Locate the cell with the specified text and output its [x, y] center coordinate. 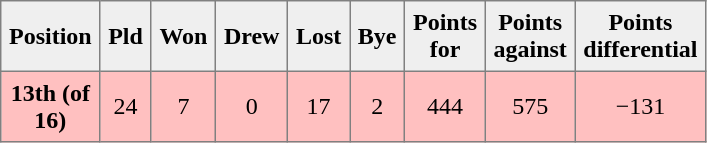
Points differential [640, 36]
Drew [252, 36]
Points against [530, 36]
444 [446, 106]
13th (of 16) [50, 106]
Position [50, 36]
Bye [378, 36]
7 [184, 106]
24 [126, 106]
−131 [640, 106]
2 [378, 106]
Points for [446, 36]
Lost [319, 36]
17 [319, 106]
0 [252, 106]
Won [184, 36]
575 [530, 106]
Pld [126, 36]
